From the cell containing the given text, extract its center point as [x, y] coordinate. 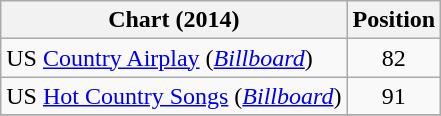
US Country Airplay (Billboard) [174, 58]
Position [394, 20]
91 [394, 96]
Chart (2014) [174, 20]
82 [394, 58]
US Hot Country Songs (Billboard) [174, 96]
